For the text-containing cell, return its midpoint in [x, y] coordinate format. 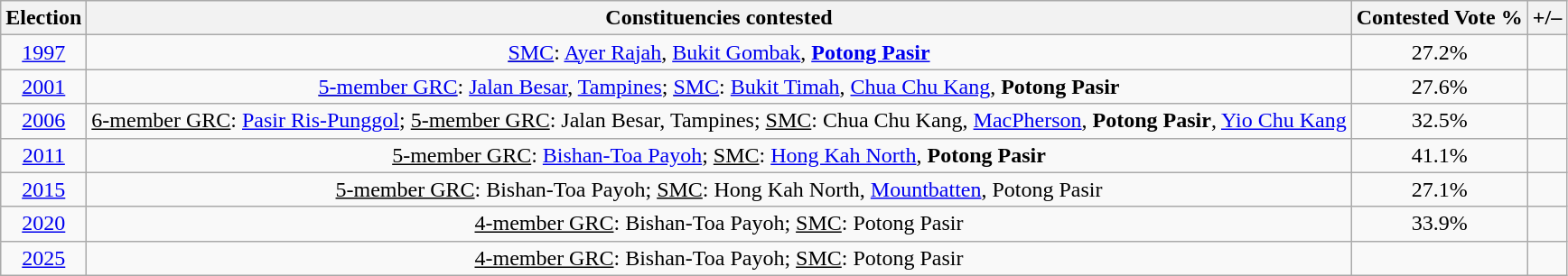
5-member GRC: Bishan-Toa Payoh; SMC: Hong Kah North, Mountbatten, Potong Pasir [719, 189]
41.1% [1440, 155]
2020 [43, 224]
27.2% [1440, 52]
27.6% [1440, 87]
Constituencies contested [719, 18]
Contested Vote % [1440, 18]
6-member GRC: Pasir Ris-Punggol; 5-member GRC: Jalan Besar, Tampines; SMC: Chua Chu Kang, MacPherson, Potong Pasir, Yio Chu Kang [719, 121]
27.1% [1440, 189]
2015 [43, 189]
1997 [43, 52]
32.5% [1440, 121]
5-member GRC: Bishan-Toa Payoh; SMC: Hong Kah North, Potong Pasir [719, 155]
2025 [43, 258]
5-member GRC: Jalan Besar, Tampines; SMC: Bukit Timah, Chua Chu Kang, Potong Pasir [719, 87]
33.9% [1440, 224]
Election [43, 18]
2011 [43, 155]
+/– [1546, 18]
2006 [43, 121]
2001 [43, 87]
SMC: Ayer Rajah, Bukit Gombak, Potong Pasir [719, 52]
